Return (x, y) of the center of cell containing provided text 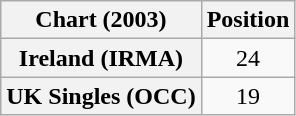
Chart (2003) (101, 20)
Ireland (IRMA) (101, 58)
24 (248, 58)
Position (248, 20)
UK Singles (OCC) (101, 96)
19 (248, 96)
